Find where the given text appears and provide that cell's center as (X, Y) coordinate. 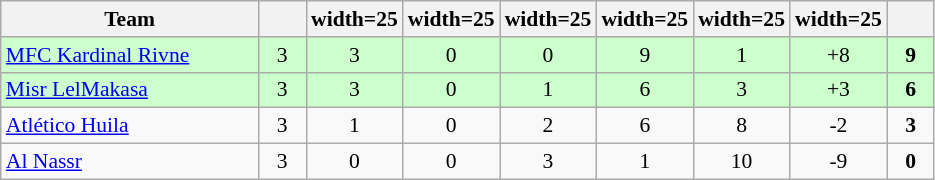
-2 (838, 126)
Team (130, 19)
MFC Kardinal Rivne (130, 55)
2 (548, 126)
Atlético Huila (130, 126)
+8 (838, 55)
8 (742, 126)
Misr LelMakasa (130, 90)
-9 (838, 162)
10 (742, 162)
+3 (838, 90)
Al Nassr (130, 162)
